Search for the cell housing the specified text and yield its (X, Y) center coordinate. 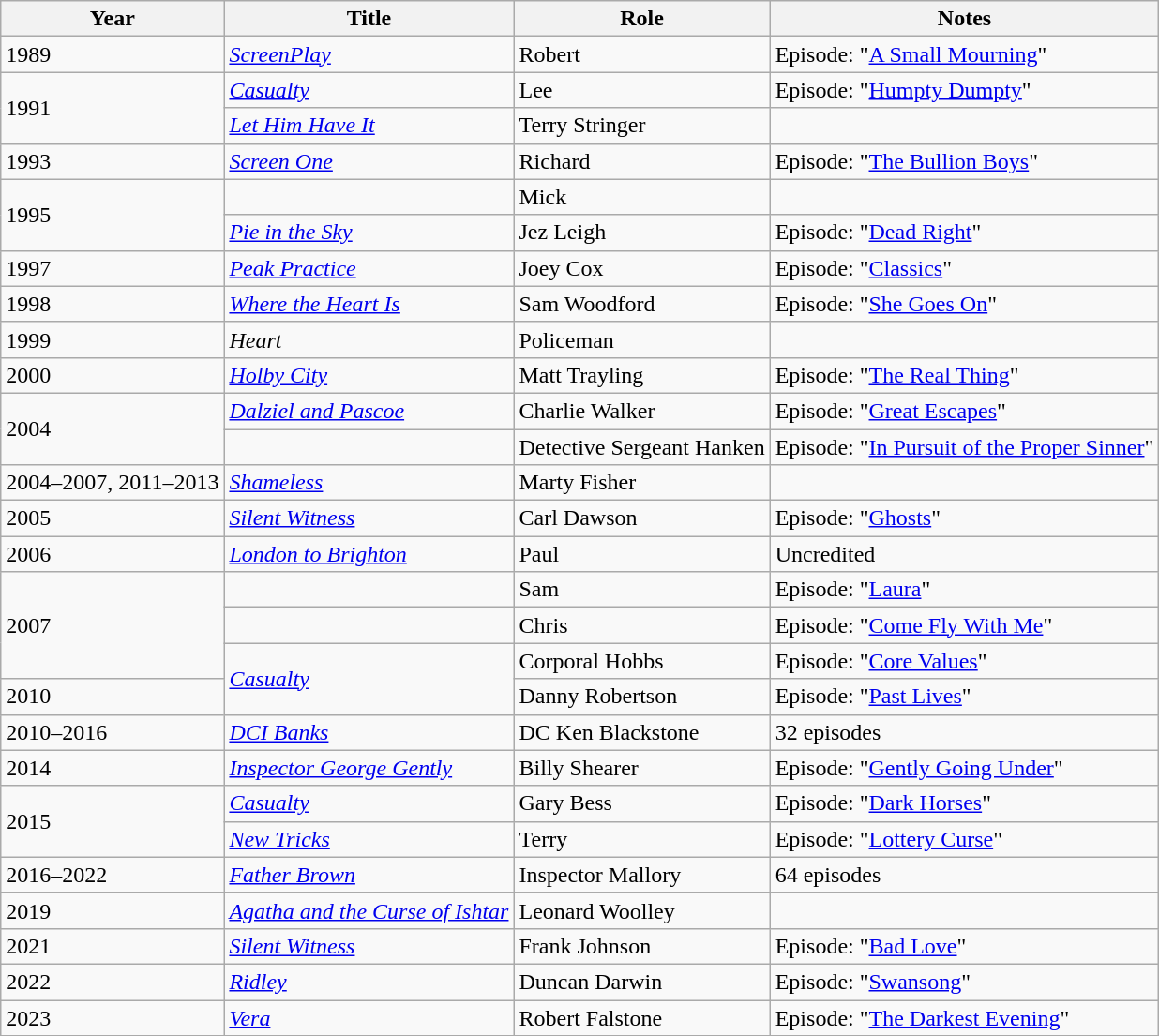
Episode: "Great Escapes" (964, 411)
2005 (113, 518)
1997 (113, 268)
Lee (641, 90)
Peak Practice (369, 268)
Screen One (369, 161)
Role (641, 19)
Episode: "Laura" (964, 590)
Episode: "Dead Right" (964, 233)
1993 (113, 161)
Holby City (369, 375)
Terry Stringer (641, 126)
1991 (113, 108)
Father Brown (369, 875)
Corporal Hobbs (641, 661)
2004 (113, 428)
Chris (641, 625)
Gary Bess (641, 803)
2010–2016 (113, 732)
Notes (964, 19)
2016–2022 (113, 875)
Episode: "Dark Horses" (964, 803)
Episode: "Classics" (964, 268)
Agatha and the Curse of Ishtar (369, 910)
Episode: "The Bullion Boys" (964, 161)
2004–2007, 2011–2013 (113, 483)
Robert (641, 54)
Jez Leigh (641, 233)
Title (369, 19)
Frank Johnson (641, 946)
Richard (641, 161)
32 episodes (964, 732)
Danny Robertson (641, 697)
2000 (113, 375)
DCI Banks (369, 732)
1995 (113, 215)
Sam Woodford (641, 304)
2019 (113, 910)
London to Brighton (369, 554)
2023 (113, 1017)
New Tricks (369, 839)
Let Him Have It (369, 126)
Joey Cox (641, 268)
2014 (113, 768)
2015 (113, 821)
Inspector Mallory (641, 875)
Dalziel and Pascoe (369, 411)
Episode: "She Goes On" (964, 304)
2006 (113, 554)
Leonard Woolley (641, 910)
Carl Dawson (641, 518)
Marty Fisher (641, 483)
Pie in the Sky (369, 233)
Robert Falstone (641, 1017)
Terry (641, 839)
Episode: "In Pursuit of the Proper Sinner" (964, 447)
Policeman (641, 339)
Episode: "Past Lives" (964, 697)
Shameless (369, 483)
Matt Trayling (641, 375)
Billy Shearer (641, 768)
Charlie Walker (641, 411)
Detective Sergeant Hanken (641, 447)
Duncan Darwin (641, 982)
64 episodes (964, 875)
Heart (369, 339)
Episode: "Humpty Dumpty" (964, 90)
Episode: "Core Values" (964, 661)
Episode: "A Small Mourning" (964, 54)
Episode: "Ghosts" (964, 518)
1989 (113, 54)
Episode: "Lottery Curse" (964, 839)
2021 (113, 946)
Episode: "Bad Love" (964, 946)
Year (113, 19)
Sam (641, 590)
1999 (113, 339)
Episode: "Swansong" (964, 982)
Paul (641, 554)
Where the Heart Is (369, 304)
1998 (113, 304)
Inspector George Gently (369, 768)
2007 (113, 625)
Ridley (369, 982)
Vera (369, 1017)
Episode: "The Darkest Evening" (964, 1017)
DC Ken Blackstone (641, 732)
ScreenPlay (369, 54)
2022 (113, 982)
Uncredited (964, 554)
Episode: "The Real Thing" (964, 375)
Mick (641, 197)
Episode: "Come Fly With Me" (964, 625)
2010 (113, 697)
Episode: "Gently Going Under" (964, 768)
